From the cell containing the given text, extract its center point as (x, y) coordinate. 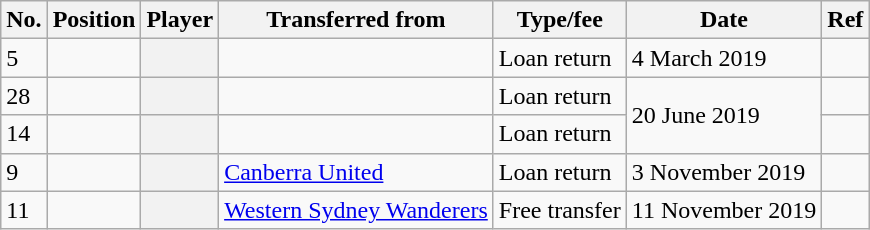
Position (94, 20)
20 June 2019 (724, 115)
4 March 2019 (724, 58)
No. (24, 20)
14 (24, 134)
28 (24, 96)
Type/fee (560, 20)
11 (24, 210)
Player (180, 20)
Ref (846, 20)
Date (724, 20)
9 (24, 172)
Transferred from (356, 20)
11 November 2019 (724, 210)
5 (24, 58)
Canberra United (356, 172)
3 November 2019 (724, 172)
Free transfer (560, 210)
Western Sydney Wanderers (356, 210)
